Return [x, y] of the center of cell containing provided text 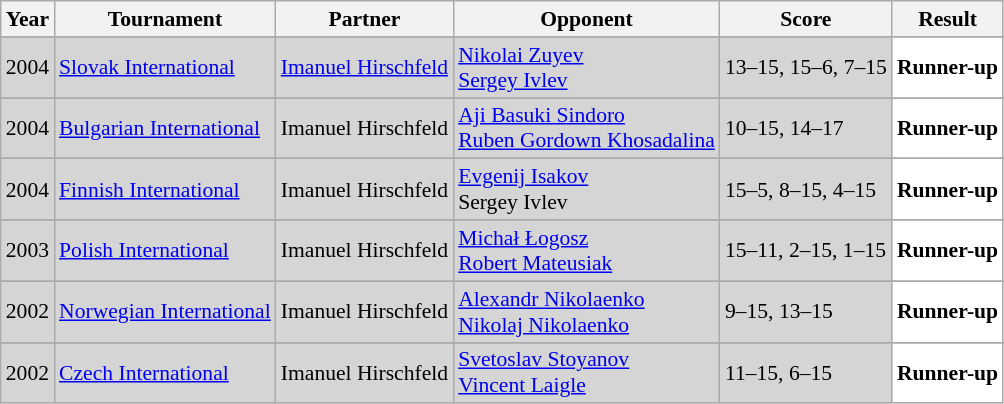
Alexandr Nikolaenko Nikolaj Nikolaenko [586, 312]
10–15, 14–17 [806, 128]
Slovak International [165, 68]
Year [28, 19]
Score [806, 19]
Tournament [165, 19]
Opponent [586, 19]
Czech International [165, 372]
Bulgarian International [165, 128]
15–5, 8–15, 4–15 [806, 190]
Finnish International [165, 190]
15–11, 2–15, 1–15 [806, 250]
Result [948, 19]
Evgenij Isakov Sergey Ivlev [586, 190]
Svetoslav Stoyanov Vincent Laigle [586, 372]
Polish International [165, 250]
Michał Łogosz Robert Mateusiak [586, 250]
9–15, 13–15 [806, 312]
Aji Basuki Sindoro Ruben Gordown Khosadalina [586, 128]
11–15, 6–15 [806, 372]
2003 [28, 250]
Norwegian International [165, 312]
13–15, 15–6, 7–15 [806, 68]
Partner [364, 19]
Nikolai Zuyev Sergey Ivlev [586, 68]
